Extract the (X, Y) coordinate from the center of the cell holding the provided text.  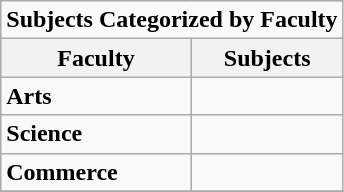
Commerce (96, 172)
Arts (96, 96)
Science (96, 134)
Faculty (96, 58)
Subjects (267, 58)
Subjects Categorized by Faculty (172, 20)
